Locate the cell with the specified text and output its [X, Y] center coordinate. 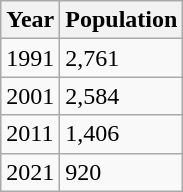
920 [122, 172]
1991 [30, 58]
2,584 [122, 96]
2011 [30, 134]
2001 [30, 96]
2021 [30, 172]
Year [30, 20]
1,406 [122, 134]
2,761 [122, 58]
Population [122, 20]
